Detect which cell encompasses the target text, then output its (X, Y) center coordinate. 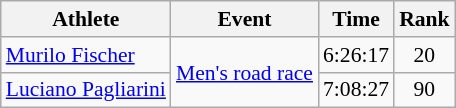
6:26:17 (356, 55)
Athlete (86, 19)
Time (356, 19)
Event (244, 19)
20 (424, 55)
7:08:27 (356, 90)
Murilo Fischer (86, 55)
Rank (424, 19)
Men's road race (244, 72)
90 (424, 90)
Luciano Pagliarini (86, 90)
